Return (x, y) of the center of cell containing provided text 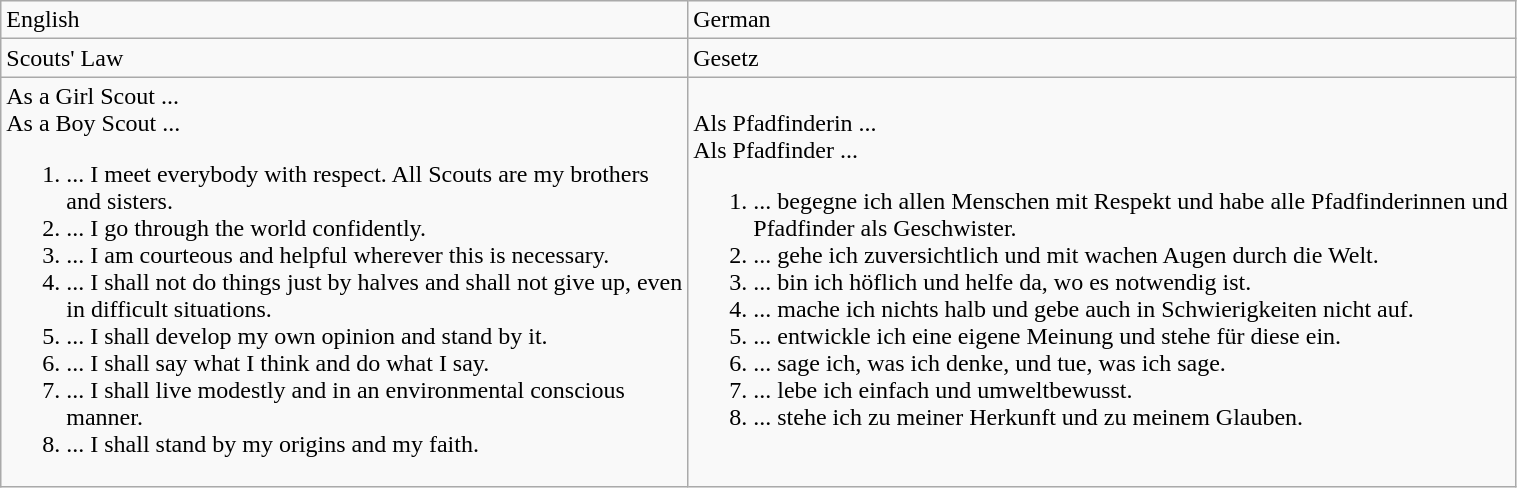
Scouts' Law (344, 58)
English (344, 20)
Gesetz (1102, 58)
German (1102, 20)
